Find where the given text appears and provide that cell's center as (x, y) coordinate. 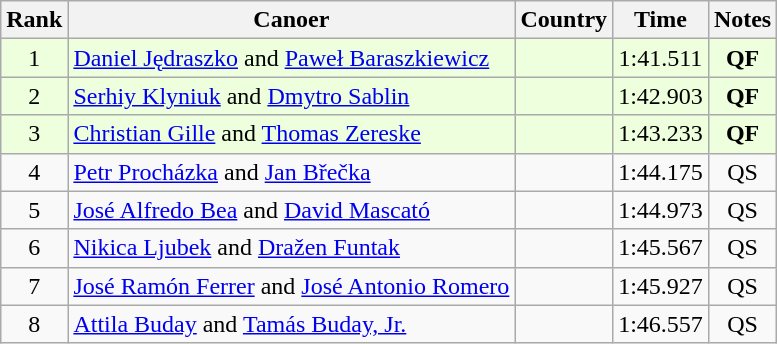
6 (34, 248)
1:46.557 (661, 324)
1:45.927 (661, 286)
Attila Buday and Tamás Buday, Jr. (292, 324)
Time (661, 20)
Canoer (292, 20)
Notes (742, 20)
1 (34, 58)
1:43.233 (661, 134)
Nikica Ljubek and Dražen Funtak (292, 248)
5 (34, 210)
Rank (34, 20)
3 (34, 134)
José Ramón Ferrer and José Antonio Romero (292, 286)
7 (34, 286)
8 (34, 324)
2 (34, 96)
4 (34, 172)
Christian Gille and Thomas Zereske (292, 134)
1:41.511 (661, 58)
1:44.175 (661, 172)
Daniel Jędraszko and Paweł Baraszkiewicz (292, 58)
Country (564, 20)
1:42.903 (661, 96)
Serhiy Klyniuk and Dmytro Sablin (292, 96)
Petr Procházka and Jan Břečka (292, 172)
1:44.973 (661, 210)
1:45.567 (661, 248)
José Alfredo Bea and David Mascató (292, 210)
